Identify which cell holds the provided text, then report its (X, Y) central coordinate. 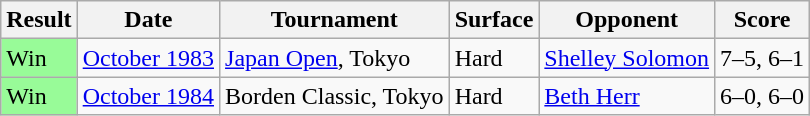
Borden Classic, Tokyo (335, 96)
October 1984 (148, 96)
Beth Herr (627, 96)
Date (148, 20)
Opponent (627, 20)
Japan Open, Tokyo (335, 58)
Result (39, 20)
Shelley Solomon (627, 58)
Tournament (335, 20)
October 1983 (148, 58)
7–5, 6–1 (762, 58)
6–0, 6–0 (762, 96)
Surface (494, 20)
Score (762, 20)
